Identify which cell holds the provided text, then report its (X, Y) central coordinate. 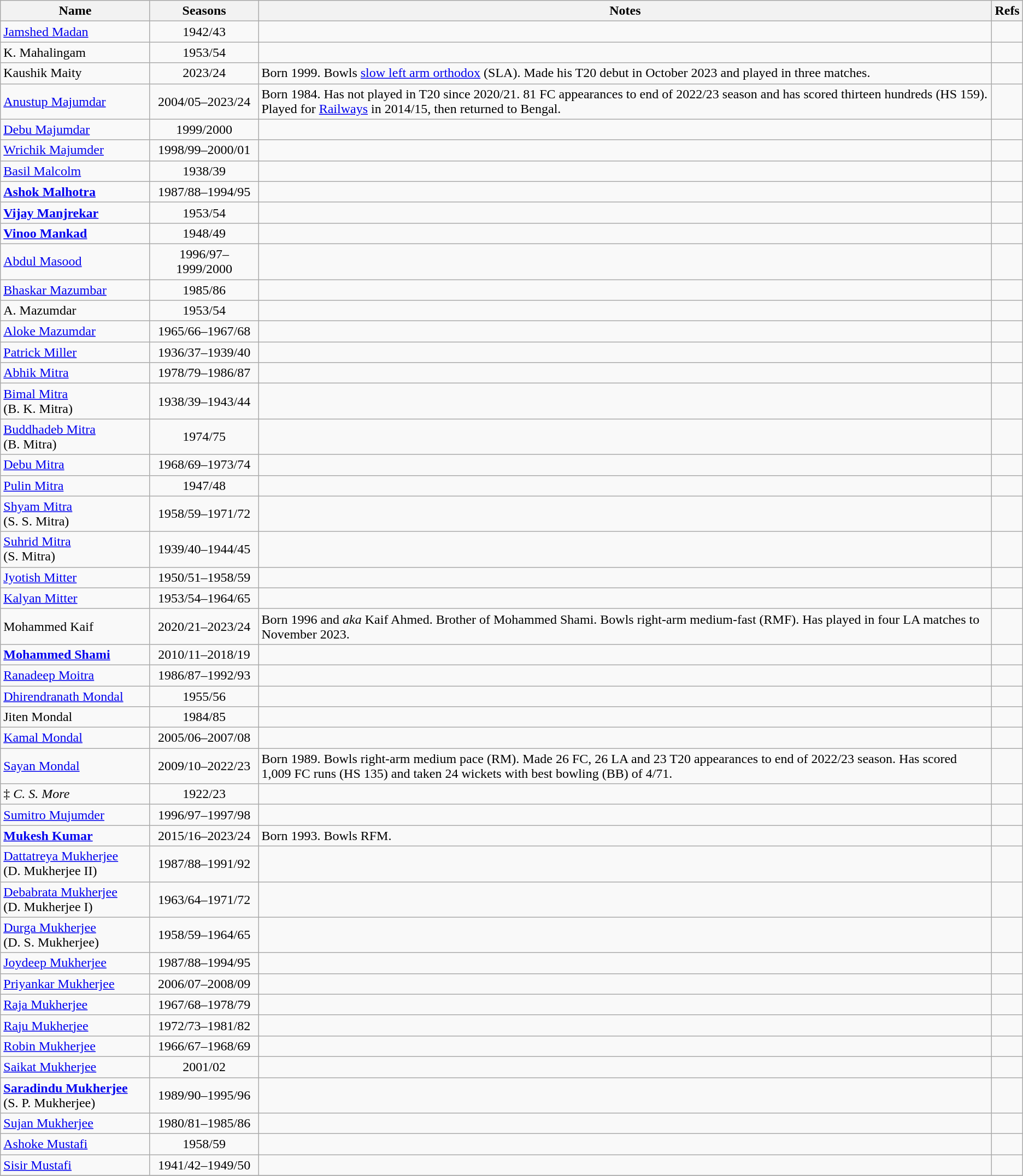
Vijay Manjrekar (75, 212)
1942/43 (204, 32)
Basil Malcolm (75, 171)
1958/59–1964/65 (204, 935)
1987/88–1991/92 (204, 864)
Mohammed Shami (75, 654)
1963/64–1971/72 (204, 899)
1985/86 (204, 290)
1978/79–1986/87 (204, 373)
K. Mahalingam (75, 52)
Sujan Mukherjee (75, 1124)
Mohammed Kaif (75, 626)
1980/81–1985/86 (204, 1124)
Dattatreya Mukherjee(D. Mukherjee II) (75, 864)
Ashok Malhotra (75, 192)
Aloke Mazumdar (75, 332)
Shyam Mitra(S. S. Mitra) (75, 513)
Ashoke Mustafi (75, 1144)
Notes (625, 11)
1968/69–1973/74 (204, 465)
1938/39–1943/44 (204, 401)
‡ C. S. More (75, 794)
1967/68–1978/79 (204, 1004)
Jyotish Mitter (75, 577)
Ranadeep Moitra (75, 675)
Seasons (204, 11)
Mukesh Kumar (75, 836)
2020/21–2023/24 (204, 626)
Raja Mukherjee (75, 1004)
1938/39 (204, 171)
1986/87–1992/93 (204, 675)
1984/85 (204, 717)
Kalyan Mitter (75, 598)
Debabrata Mukherjee(D. Mukherjee I) (75, 899)
1966/67–1968/69 (204, 1046)
1955/56 (204, 696)
1996/97–1997/98 (204, 815)
Robin Mukherjee (75, 1046)
Sisir Mustafi (75, 1165)
Refs (1007, 11)
Dhirendranath Mondal (75, 696)
2006/07–2008/09 (204, 984)
Pulin Mitra (75, 486)
2001/02 (204, 1067)
Born 1996 and aka Kaif Ahmed. Brother of Mohammed Shami. Bowls right-arm medium-fast (RMF). Has played in four LA matches to November 2023. (625, 626)
Name (75, 11)
1947/48 (204, 486)
2009/10–2022/23 (204, 766)
Saikat Mukherjee (75, 1067)
1989/90–1995/96 (204, 1095)
1953/54–1964/65 (204, 598)
Sayan Mondal (75, 766)
1922/23 (204, 794)
2010/11–2018/19 (204, 654)
Abdul Masood (75, 261)
1941/42–1949/50 (204, 1165)
1950/51–1958/59 (204, 577)
2023/24 (204, 73)
Born 1999. Bowls slow left arm orthodox (SLA). Made his T20 debut in October 2023 and played in three matches. (625, 73)
1936/37–1939/40 (204, 352)
1965/66–1967/68 (204, 332)
Bhaskar Mazumbar (75, 290)
Patrick Miller (75, 352)
2005/06–2007/08 (204, 738)
Born 1993. Bowls RFM. (625, 836)
Abhik Mitra (75, 373)
1996/97–1999/2000 (204, 261)
2015/16–2023/24 (204, 836)
Sumitro Mujumder (75, 815)
Kaushik Maity (75, 73)
Kamal Mondal (75, 738)
Suhrid Mitra(S. Mitra) (75, 549)
Raju Mukherjee (75, 1025)
Wrichik Majumder (75, 150)
1998/99–2000/01 (204, 150)
Debu Mitra (75, 465)
Bimal Mitra(B. K. Mitra) (75, 401)
Anustup Majumdar (75, 102)
Debu Majumdar (75, 129)
1974/75 (204, 437)
Buddhadeb Mitra(B. Mitra) (75, 437)
Priyankar Mukherjee (75, 984)
1948/49 (204, 233)
1958/59 (204, 1144)
Jamshed Madan (75, 32)
Vinoo Mankad (75, 233)
Joydeep Mukherjee (75, 963)
2004/05–2023/24 (204, 102)
1939/40–1944/45 (204, 549)
Durga Mukherjee(D. S. Mukherjee) (75, 935)
A. Mazumdar (75, 311)
1972/73–1981/82 (204, 1025)
Jiten Mondal (75, 717)
1958/59–1971/72 (204, 513)
Saradindu Mukherjee(S. P. Mukherjee) (75, 1095)
1999/2000 (204, 129)
